Provide the [x, y] coordinate of the cell's center where the given text is located.  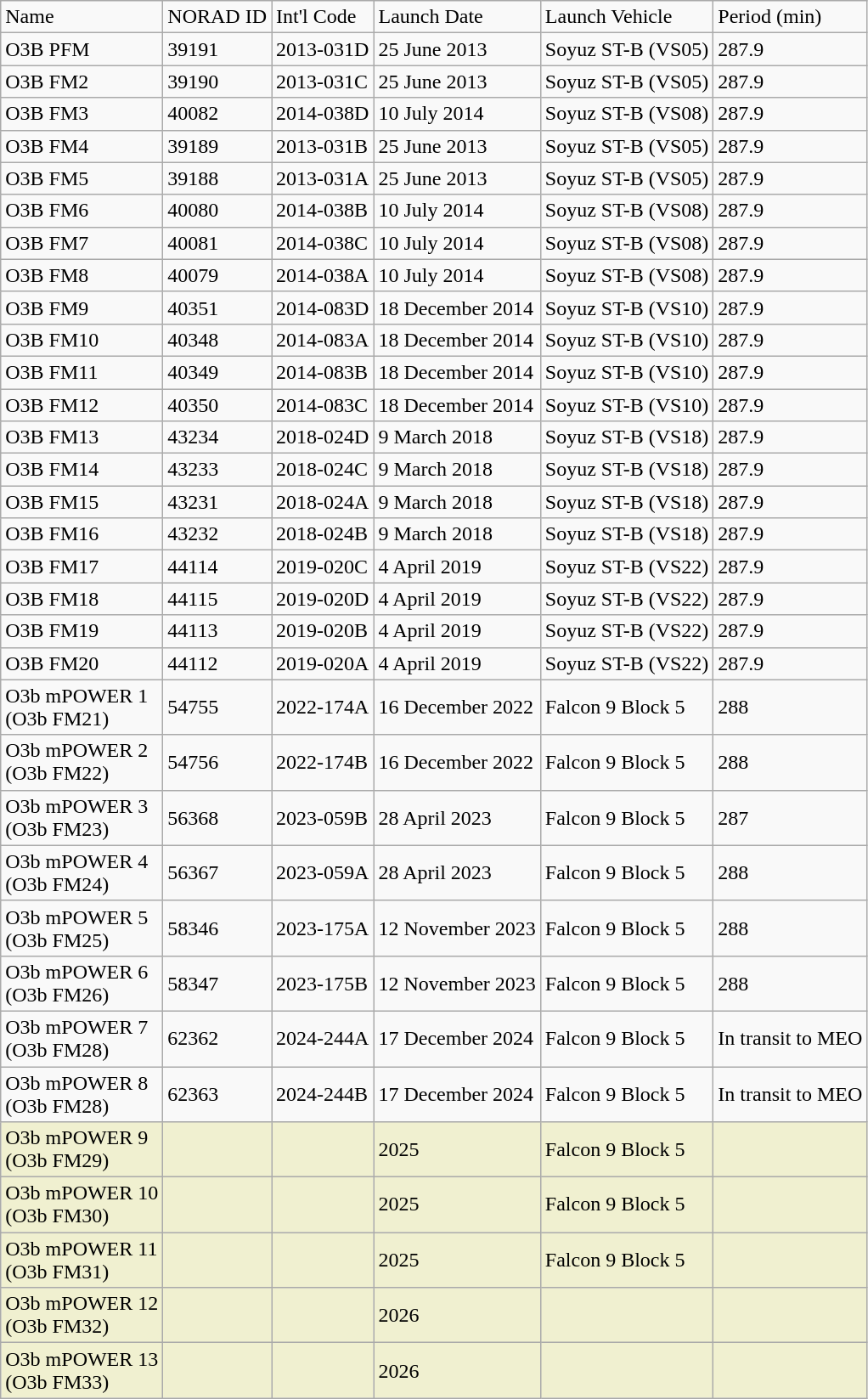
O3B FM3 [82, 114]
2013-031B [323, 146]
2022-174A [323, 707]
O3b mPOWER 1(O3b FM21) [82, 707]
54755 [217, 707]
2019-020C [323, 567]
O3B FM10 [82, 340]
40081 [217, 243]
56367 [217, 873]
O3B FM16 [82, 534]
287 [790, 817]
O3B FM12 [82, 405]
O3B FM7 [82, 243]
Period (min) [790, 17]
O3B FM6 [82, 211]
2018-024C [323, 470]
2014-083C [323, 405]
40082 [217, 114]
44112 [217, 663]
44115 [217, 599]
39189 [217, 146]
O3B FM19 [82, 631]
2023-059A [323, 873]
2013-031D [323, 49]
58346 [217, 928]
2014-083B [323, 372]
O3B FM20 [82, 663]
O3b mPOWER 7(O3b FM28) [82, 1038]
O3b mPOWER 9(O3b FM29) [82, 1150]
2018-024A [323, 502]
Launch Date [457, 17]
Name [82, 17]
40351 [217, 307]
O3b mPOWER 3(O3b FM23) [82, 817]
2014-038B [323, 211]
O3B PFM [82, 49]
44114 [217, 567]
39188 [217, 178]
Int'l Code [323, 17]
2024-244B [323, 1094]
54756 [217, 763]
O3B FM9 [82, 307]
40348 [217, 340]
O3B FM18 [82, 599]
2013-031A [323, 178]
O3b mPOWER 8(O3b FM28) [82, 1094]
2014-038A [323, 275]
39190 [217, 82]
O3B FM2 [82, 82]
O3B FM4 [82, 146]
40080 [217, 211]
40349 [217, 372]
O3B FM15 [82, 502]
2019-020B [323, 631]
2023-175A [323, 928]
O3B FM11 [82, 372]
43234 [217, 437]
2018-024D [323, 437]
43232 [217, 534]
2014-083A [323, 340]
O3B FM8 [82, 275]
O3b mPOWER 10(O3b FM30) [82, 1204]
2022-174B [323, 763]
62363 [217, 1094]
2023-175B [323, 984]
44113 [217, 631]
43231 [217, 502]
O3b mPOWER 11(O3b FM31) [82, 1261]
Launch Vehicle [627, 17]
O3b mPOWER 6(O3b FM26) [82, 984]
O3b mPOWER 12(O3b FM32) [82, 1315]
40350 [217, 405]
2023-059B [323, 817]
2014-083D [323, 307]
O3B FM14 [82, 470]
2014-038D [323, 114]
O3B FM5 [82, 178]
O3b mPOWER 5(O3b FM25) [82, 928]
2018-024B [323, 534]
56368 [217, 817]
39191 [217, 49]
NORAD ID [217, 17]
40079 [217, 275]
O3B FM17 [82, 567]
2024-244A [323, 1038]
O3B FM13 [82, 437]
58347 [217, 984]
O3b mPOWER 4(O3b FM24) [82, 873]
43233 [217, 470]
O3b mPOWER 13(O3b FM33) [82, 1371]
62362 [217, 1038]
2014-038C [323, 243]
O3b mPOWER 2(O3b FM22) [82, 763]
2013-031C [323, 82]
2019-020D [323, 599]
2019-020A [323, 663]
